For the text-containing cell, return its midpoint in [x, y] coordinate format. 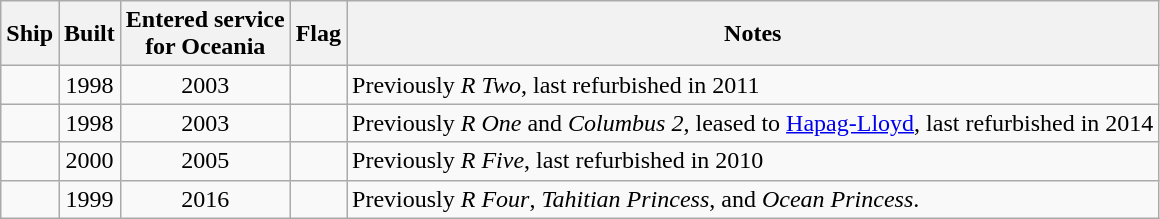
2016 [205, 199]
Flag [318, 34]
2005 [205, 161]
Ship [30, 34]
1999 [90, 199]
Notes [753, 34]
Previously R Two, last refurbished in 2011 [753, 85]
Previously R Four, Tahitian Princess, and Ocean Princess. [753, 199]
Entered servicefor Oceania [205, 34]
2000 [90, 161]
Previously R Five, last refurbished in 2010 [753, 161]
Previously R One and Columbus 2, leased to Hapag-Lloyd, last refurbished in 2014 [753, 123]
Built [90, 34]
